Return [x, y] of the center of cell containing provided text 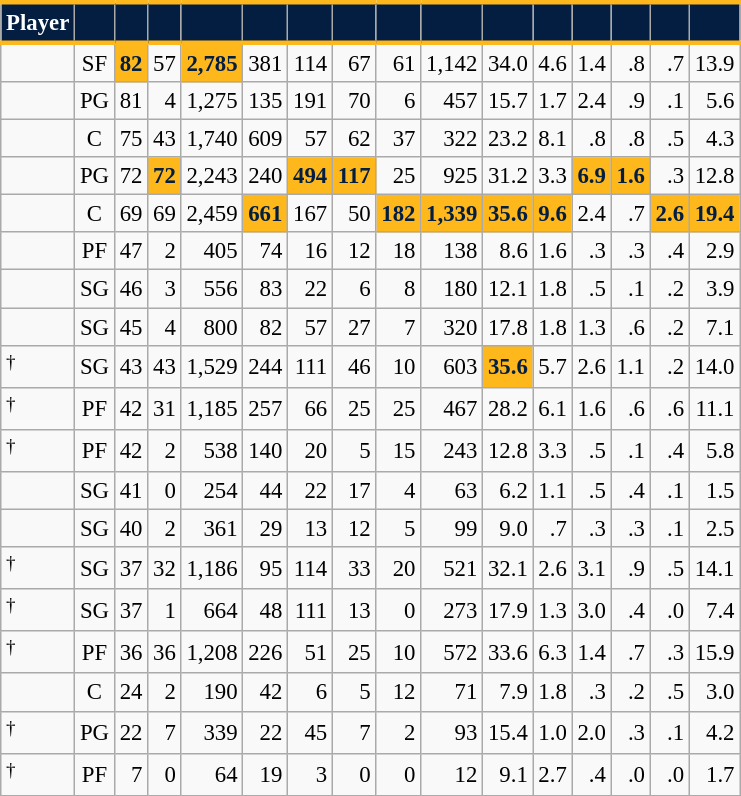
29 [266, 528]
47 [130, 251]
62 [354, 139]
572 [452, 652]
15.7 [508, 101]
1,185 [212, 408]
7.4 [714, 610]
64 [212, 774]
99 [452, 528]
1,339 [452, 214]
240 [266, 176]
50 [354, 214]
381 [266, 62]
18 [398, 251]
243 [452, 451]
257 [266, 408]
13.9 [714, 62]
4.3 [714, 139]
27 [354, 327]
15 [398, 451]
83 [266, 289]
11.1 [714, 408]
Player [38, 22]
661 [266, 214]
6.2 [508, 491]
81 [130, 101]
95 [266, 568]
SF [95, 62]
93 [452, 732]
32.1 [508, 568]
41 [130, 491]
15.4 [508, 732]
12.1 [508, 289]
23.2 [508, 139]
800 [212, 327]
61 [398, 62]
538 [212, 451]
609 [266, 139]
33 [354, 568]
2.0 [592, 732]
17.8 [508, 327]
6.3 [552, 652]
6.9 [592, 176]
44 [266, 491]
1,740 [212, 139]
521 [452, 568]
1,186 [212, 568]
1,142 [452, 62]
167 [310, 214]
361 [212, 528]
19.4 [714, 214]
6.1 [552, 408]
603 [452, 366]
2.5 [714, 528]
1 [164, 610]
2.9 [714, 251]
71 [452, 693]
1.0 [552, 732]
8.1 [552, 139]
191 [310, 101]
2,243 [212, 176]
14.1 [714, 568]
244 [266, 366]
32 [164, 568]
494 [310, 176]
1.5 [714, 491]
5.8 [714, 451]
138 [452, 251]
2.7 [552, 774]
180 [452, 289]
322 [452, 139]
117 [354, 176]
273 [452, 610]
664 [212, 610]
8.6 [508, 251]
48 [266, 610]
9.1 [508, 774]
31.2 [508, 176]
320 [452, 327]
9.6 [552, 214]
67 [354, 62]
40 [130, 528]
19 [266, 774]
5.7 [552, 366]
135 [266, 101]
405 [212, 251]
24 [130, 693]
74 [266, 251]
66 [310, 408]
3.9 [714, 289]
8 [398, 289]
925 [452, 176]
556 [212, 289]
1,208 [212, 652]
28.2 [508, 408]
34.0 [508, 62]
4.2 [714, 732]
339 [212, 732]
182 [398, 214]
190 [212, 693]
4.6 [552, 62]
17 [354, 491]
3.1 [592, 568]
2,785 [212, 62]
5.6 [714, 101]
51 [310, 652]
31 [164, 408]
2,459 [212, 214]
7.9 [508, 693]
9.0 [508, 528]
1,529 [212, 366]
15.9 [714, 652]
70 [354, 101]
14.0 [714, 366]
140 [266, 451]
17.9 [508, 610]
7.1 [714, 327]
75 [130, 139]
1,275 [212, 101]
226 [266, 652]
254 [212, 491]
63 [452, 491]
457 [452, 101]
16 [310, 251]
467 [452, 408]
33.6 [508, 652]
